Provide the [x, y] coordinate of the cell's center where the given text is located.  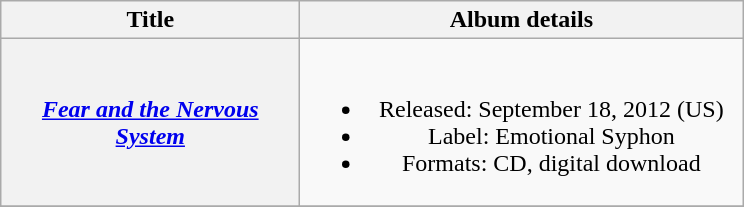
Fear and the Nervous System [150, 122]
Album details [522, 20]
Title [150, 20]
Released: September 18, 2012 (US)Label: Emotional SyphonFormats: CD, digital download [522, 122]
